Extract the [X, Y] coordinate from the center of the cell holding the provided text.  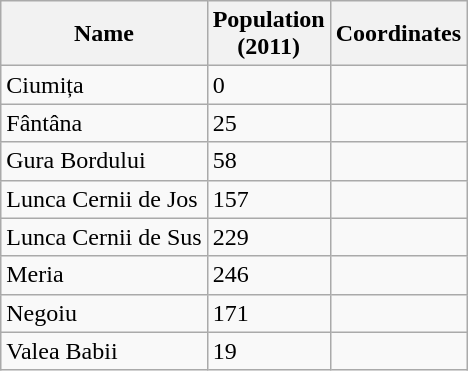
Coordinates [398, 34]
25 [268, 123]
Ciumița [104, 85]
Meria [104, 275]
Gura Bordului [104, 161]
157 [268, 199]
Lunca Cernii de Sus [104, 237]
Fântâna [104, 123]
19 [268, 351]
229 [268, 237]
246 [268, 275]
Negoiu [104, 313]
171 [268, 313]
0 [268, 85]
Population(2011) [268, 34]
Valea Babii [104, 351]
Lunca Cernii de Jos [104, 199]
Name [104, 34]
58 [268, 161]
